Output the [X, Y] coordinate of the center of the cell containing the given text.  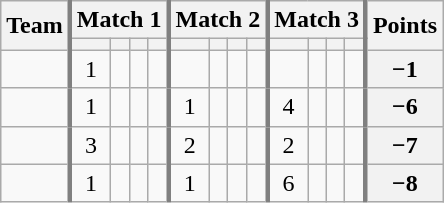
3 [90, 145]
Match 3 [316, 20]
−1 [404, 69]
Match 1 [120, 20]
Team [36, 26]
−8 [404, 183]
−7 [404, 145]
−6 [404, 107]
6 [288, 183]
Match 2 [218, 20]
Points [404, 26]
4 [288, 107]
